For the text-containing cell, return its midpoint in (x, y) coordinate format. 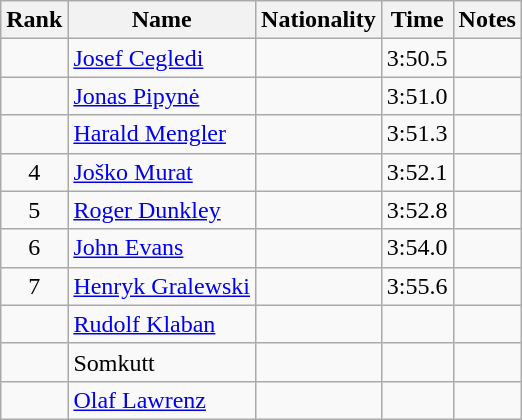
7 (34, 286)
Josef Cegledi (162, 58)
John Evans (162, 248)
Rank (34, 20)
Nationality (319, 20)
6 (34, 248)
Harald Mengler (162, 134)
4 (34, 172)
Henryk Gralewski (162, 286)
5 (34, 210)
Time (417, 20)
Roger Dunkley (162, 210)
Rudolf Klaban (162, 324)
Olaf Lawrenz (162, 400)
3:52.1 (417, 172)
Notes (487, 20)
3:52.8 (417, 210)
Jonas Pipynė (162, 96)
Name (162, 20)
3:54.0 (417, 248)
Somkutt (162, 362)
Joško Murat (162, 172)
3:51.0 (417, 96)
3:51.3 (417, 134)
3:55.6 (417, 286)
3:50.5 (417, 58)
